Find where the given text appears and provide that cell's center as [X, Y] coordinate. 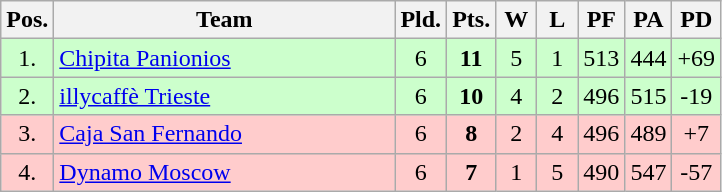
PA [648, 20]
Pos. [28, 20]
+69 [696, 58]
Chipita Panionios [224, 58]
7 [472, 172]
4. [28, 172]
PD [696, 20]
11 [472, 58]
489 [648, 134]
513 [602, 58]
3. [28, 134]
Caja San Fernando [224, 134]
+7 [696, 134]
490 [602, 172]
PF [602, 20]
547 [648, 172]
illycaffè Trieste [224, 96]
8 [472, 134]
2. [28, 96]
W [516, 20]
10 [472, 96]
Team [224, 20]
Dynamo Moscow [224, 172]
-19 [696, 96]
444 [648, 58]
Pts. [472, 20]
515 [648, 96]
L [558, 20]
Pld. [421, 20]
-57 [696, 172]
1. [28, 58]
